Return (X, Y) of the center of cell containing provided text 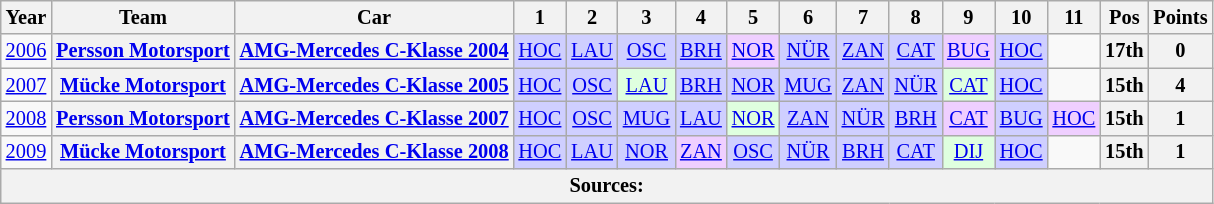
2 (592, 17)
2008 (26, 118)
6 (808, 17)
0 (1180, 51)
17th (1124, 51)
Team (143, 17)
Sources: (607, 186)
10 (1022, 17)
AMG-Mercedes C-Klasse 2008 (374, 152)
11 (1074, 17)
Year (26, 17)
8 (916, 17)
2006 (26, 51)
5 (754, 17)
2009 (26, 152)
Points (1180, 17)
9 (968, 17)
AMG-Mercedes C-Klasse 2005 (374, 85)
AMG-Mercedes C-Klasse 2004 (374, 51)
Car (374, 17)
7 (864, 17)
DIJ (968, 152)
Pos (1124, 17)
AMG-Mercedes C-Klasse 2007 (374, 118)
3 (646, 17)
2007 (26, 85)
